Locate the cell with the specified text and output its (X, Y) center coordinate. 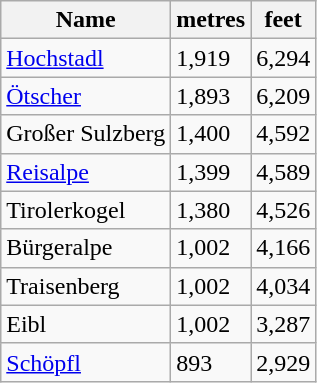
3,287 (284, 324)
6,294 (284, 58)
6,209 (284, 96)
Hochstadl (86, 58)
Bürgeralpe (86, 248)
feet (284, 20)
4,034 (284, 286)
1,919 (211, 58)
1,380 (211, 210)
1,400 (211, 134)
Tirolerkogel (86, 210)
Reisalpe (86, 172)
metres (211, 20)
Eibl (86, 324)
4,166 (284, 248)
Großer Sulzberg (86, 134)
4,589 (284, 172)
4,526 (284, 210)
4,592 (284, 134)
1,399 (211, 172)
Schöpfl (86, 362)
Name (86, 20)
Traisenberg (86, 286)
893 (211, 362)
Ötscher (86, 96)
2,929 (284, 362)
1,893 (211, 96)
